Scan for the cell matching the given text and deliver its [x, y] coordinate at center. 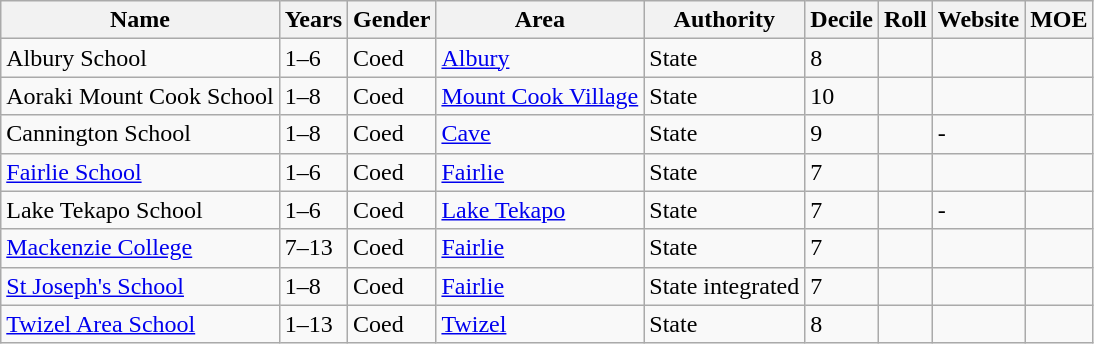
1–13 [313, 324]
Roll [905, 20]
Twizel Area School [140, 324]
Cannington School [140, 134]
Twizel [540, 324]
Albury [540, 58]
Mount Cook Village [540, 96]
Area [540, 20]
Aoraki Mount Cook School [140, 96]
Albury School [140, 58]
Years [313, 20]
9 [842, 134]
10 [842, 96]
Name [140, 20]
Authority [724, 20]
Gender [392, 20]
State integrated [724, 286]
Mackenzie College [140, 248]
MOE [1059, 20]
Lake Tekapo School [140, 210]
Fairlie School [140, 172]
Cave [540, 134]
St Joseph's School [140, 286]
7–13 [313, 248]
Website [978, 20]
Decile [842, 20]
Lake Tekapo [540, 210]
